Detect which cell encompasses the target text, then output its (X, Y) center coordinate. 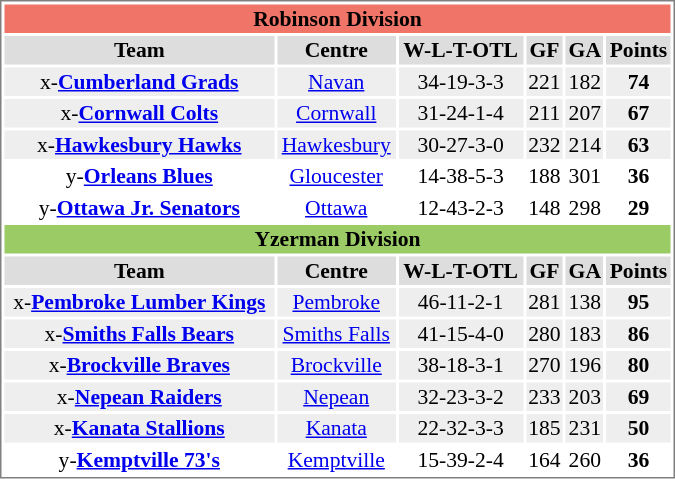
22-32-3-3 (460, 428)
y-Orleans Blues (139, 176)
138 (584, 302)
67 (638, 113)
Hawkesbury (336, 144)
63 (638, 144)
50 (638, 428)
Pembroke (336, 302)
183 (584, 334)
Gloucester (336, 176)
x-Pembroke Lumber Kings (139, 302)
Navan (336, 82)
231 (584, 428)
29 (638, 208)
203 (584, 396)
221 (544, 82)
Kemptville (336, 460)
211 (544, 113)
214 (584, 144)
34-19-3-3 (460, 82)
x-Cornwall Colts (139, 113)
Ottawa (336, 208)
41-15-4-0 (460, 334)
Robinson Division (337, 18)
x-Brockville Braves (139, 365)
x-Smiths Falls Bears (139, 334)
270 (544, 365)
Yzerman Division (337, 239)
Brockville (336, 365)
95 (638, 302)
Nepean (336, 396)
x-Cumberland Grads (139, 82)
12-43-2-3 (460, 208)
x-Kanata Stallions (139, 428)
185 (544, 428)
15-39-2-4 (460, 460)
31-24-1-4 (460, 113)
Cornwall (336, 113)
188 (544, 176)
x-Hawkesbury Hawks (139, 144)
298 (584, 208)
148 (544, 208)
280 (544, 334)
182 (584, 82)
46-11-2-1 (460, 302)
233 (544, 396)
164 (544, 460)
Smiths Falls (336, 334)
32-23-3-2 (460, 396)
69 (638, 396)
301 (584, 176)
80 (638, 365)
281 (544, 302)
207 (584, 113)
14-38-5-3 (460, 176)
x-Nepean Raiders (139, 396)
y-Kemptville 73's (139, 460)
86 (638, 334)
Kanata (336, 428)
260 (584, 460)
y-Ottawa Jr. Senators (139, 208)
30-27-3-0 (460, 144)
74 (638, 82)
232 (544, 144)
38-18-3-1 (460, 365)
196 (584, 365)
